Find where the given text appears and provide that cell's center as [X, Y] coordinate. 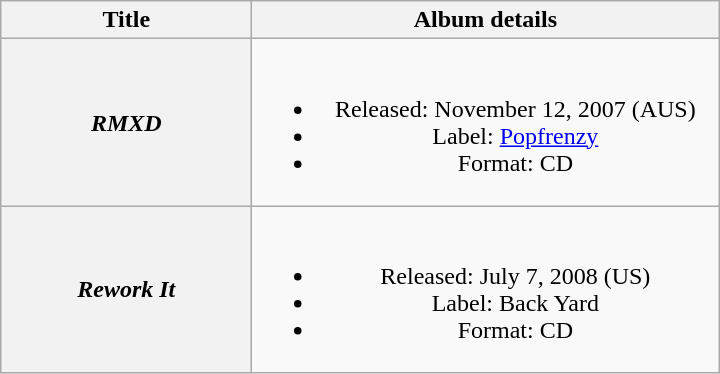
Released: November 12, 2007 (AUS)Label: PopfrenzyFormat: CD [486, 122]
Album details [486, 20]
RMXD [126, 122]
Released: July 7, 2008 (US)Label: Back YardFormat: CD [486, 290]
Title [126, 20]
Rework It [126, 290]
